Return (X, Y) of the center of cell containing provided text 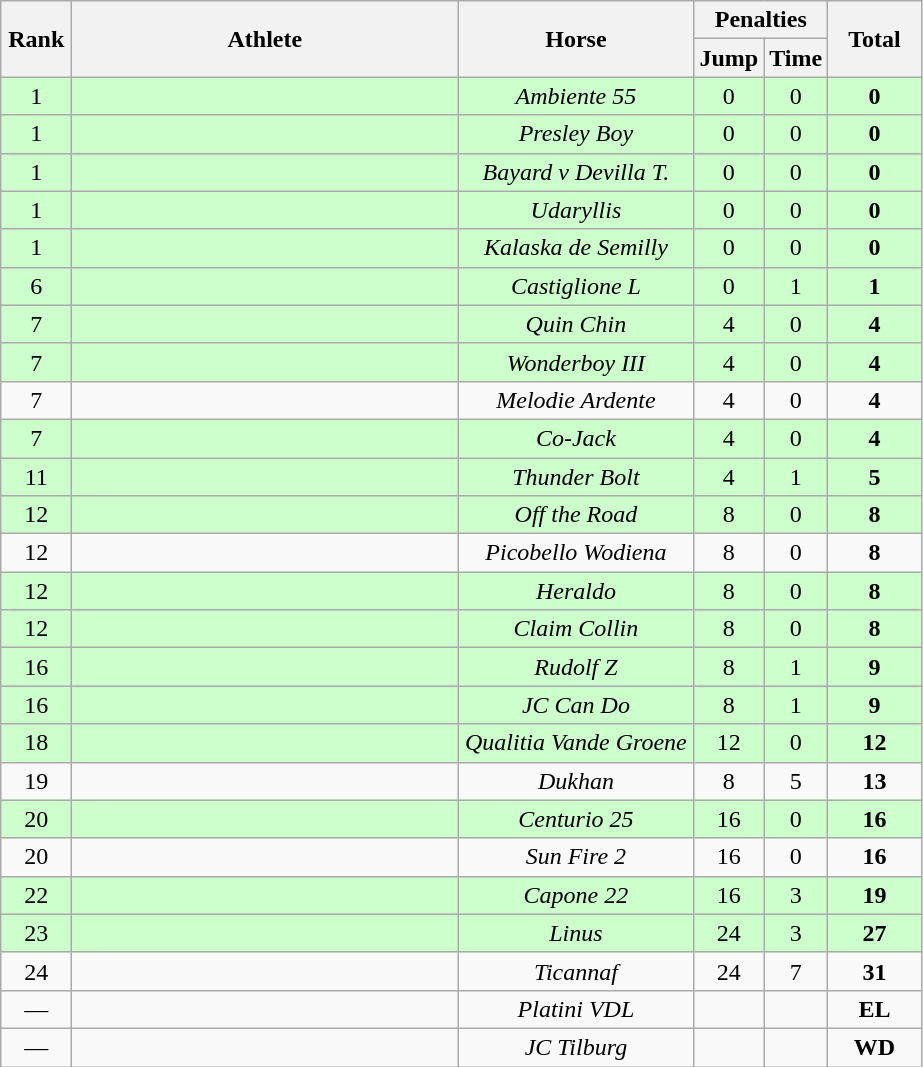
Platini VDL (576, 1009)
Castiglione L (576, 286)
27 (875, 933)
22 (36, 895)
Dukhan (576, 781)
Quin Chin (576, 324)
Picobello Wodiena (576, 553)
Claim Collin (576, 629)
Linus (576, 933)
Bayard v Devilla T. (576, 172)
13 (875, 781)
WD (875, 1047)
Rudolf Z (576, 667)
Time (796, 58)
Total (875, 39)
18 (36, 743)
Ambiente 55 (576, 96)
Off the Road (576, 515)
Co-Jack (576, 438)
23 (36, 933)
Qualitia Vande Groene (576, 743)
11 (36, 477)
Penalties (761, 20)
Athlete (265, 39)
Heraldo (576, 591)
Udaryllis (576, 210)
Jump (729, 58)
Capone 22 (576, 895)
Presley Boy (576, 134)
Kalaska de Semilly (576, 248)
Wonderboy III (576, 362)
31 (875, 971)
Sun Fire 2 (576, 857)
Melodie Ardente (576, 400)
Centurio 25 (576, 819)
JC Tilburg (576, 1047)
EL (875, 1009)
JC Can Do (576, 705)
Ticannaf (576, 971)
Thunder Bolt (576, 477)
Horse (576, 39)
Rank (36, 39)
6 (36, 286)
